Locate the cell with the specified text and output its [X, Y] center coordinate. 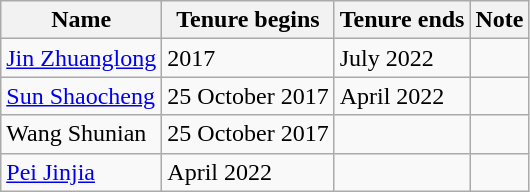
Name [82, 20]
Note [500, 20]
July 2022 [402, 58]
Tenure ends [402, 20]
Sun Shaocheng [82, 96]
Jin Zhuanglong [82, 58]
Pei Jinjia [82, 172]
2017 [248, 58]
Wang Shunian [82, 134]
Tenure begins [248, 20]
